Scan for the cell matching the given text and deliver its (X, Y) coordinate at center. 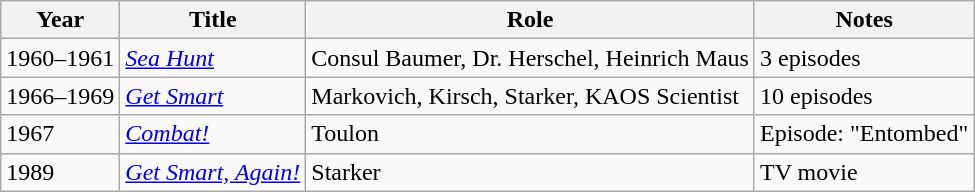
Episode: "Entombed" (864, 134)
Markovich, Kirsch, Starker, KAOS Scientist (530, 96)
Get Smart (213, 96)
Combat! (213, 134)
1960–1961 (60, 58)
TV movie (864, 172)
Sea Hunt (213, 58)
Consul Baumer, Dr. Herschel, Heinrich Maus (530, 58)
Starker (530, 172)
Year (60, 20)
Notes (864, 20)
1966–1969 (60, 96)
Role (530, 20)
1989 (60, 172)
1967 (60, 134)
Get Smart, Again! (213, 172)
10 episodes (864, 96)
Title (213, 20)
3 episodes (864, 58)
Toulon (530, 134)
